Identify which cell holds the provided text, then report its (X, Y) central coordinate. 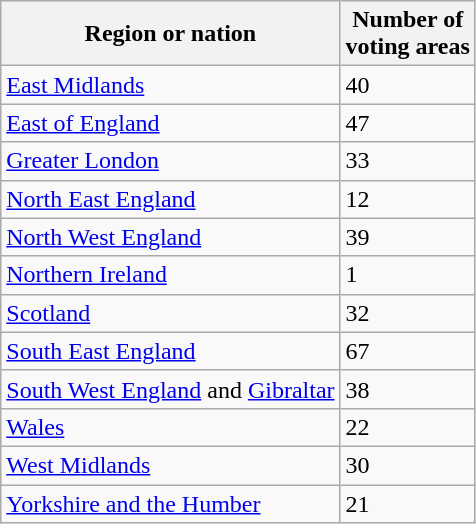
Wales (170, 427)
North West England (170, 237)
47 (408, 123)
40 (408, 85)
33 (408, 161)
Region or nation (170, 34)
12 (408, 199)
South East England (170, 351)
Scotland (170, 313)
Number ofvoting areas (408, 34)
East of England (170, 123)
Greater London (170, 161)
West Midlands (170, 465)
32 (408, 313)
East Midlands (170, 85)
21 (408, 503)
67 (408, 351)
39 (408, 237)
Yorkshire and the Humber (170, 503)
North East England (170, 199)
22 (408, 427)
1 (408, 275)
Northern Ireland (170, 275)
South West England and Gibraltar (170, 389)
38 (408, 389)
30 (408, 465)
